Return [x, y] of the center of cell containing provided text 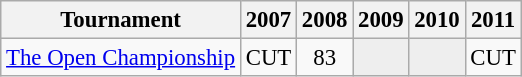
2009 [381, 20]
2007 [268, 20]
Tournament [121, 20]
83 [325, 58]
2010 [437, 20]
2011 [493, 20]
2008 [325, 20]
The Open Championship [121, 58]
